Return the [x, y] coordinate for the center point of the cell that contains the specified text.  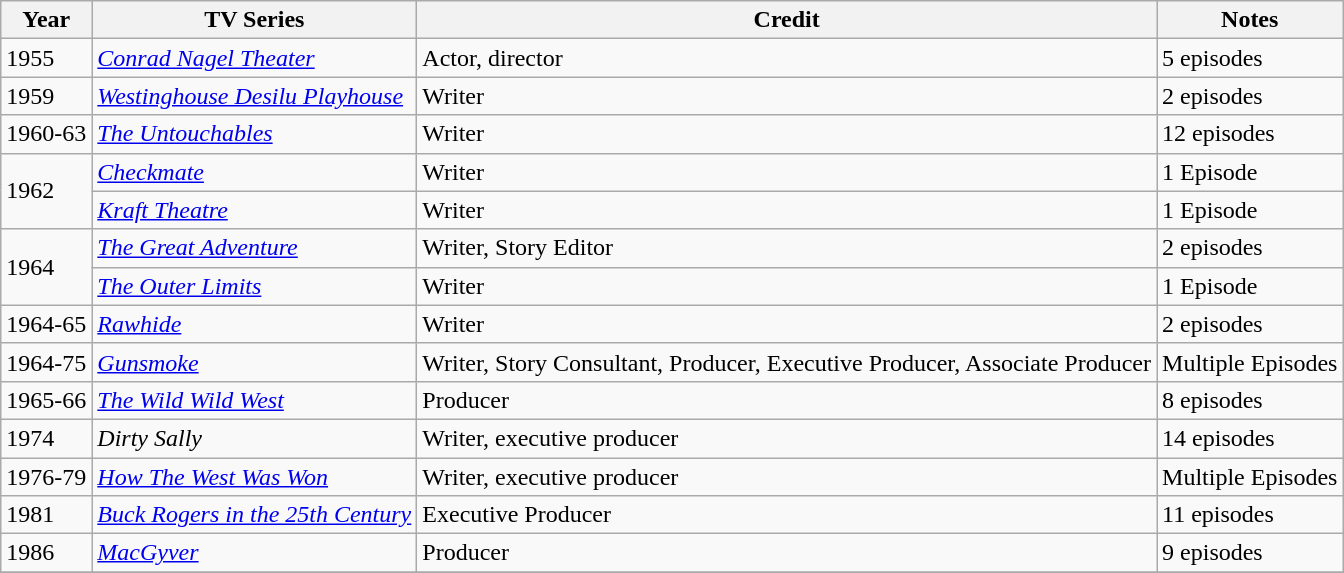
5 episodes [1250, 58]
1960-63 [46, 134]
TV Series [254, 20]
1986 [46, 553]
8 episodes [1250, 400]
1965-66 [46, 400]
Checkmate [254, 172]
14 episodes [1250, 438]
Westinghouse Desilu Playhouse [254, 96]
12 episodes [1250, 134]
Year [46, 20]
The Great Adventure [254, 248]
Notes [1250, 20]
1964-65 [46, 324]
1974 [46, 438]
11 episodes [1250, 515]
1955 [46, 58]
Executive Producer [787, 515]
1976-79 [46, 477]
Actor, director [787, 58]
Dirty Sally [254, 438]
The Wild Wild West [254, 400]
1962 [46, 191]
Writer, Story Consultant, Producer, Executive Producer, Associate Producer [787, 362]
1981 [46, 515]
Gunsmoke [254, 362]
9 episodes [1250, 553]
Kraft Theatre [254, 210]
1959 [46, 96]
Rawhide [254, 324]
Writer, Story Editor [787, 248]
The Outer Limits [254, 286]
Conrad Nagel Theater [254, 58]
MacGyver [254, 553]
Credit [787, 20]
Buck Rogers in the 25th Century [254, 515]
1964 [46, 267]
How The West Was Won [254, 477]
The Untouchables [254, 134]
1964-75 [46, 362]
